Detect which cell encompasses the target text, then output its [X, Y] center coordinate. 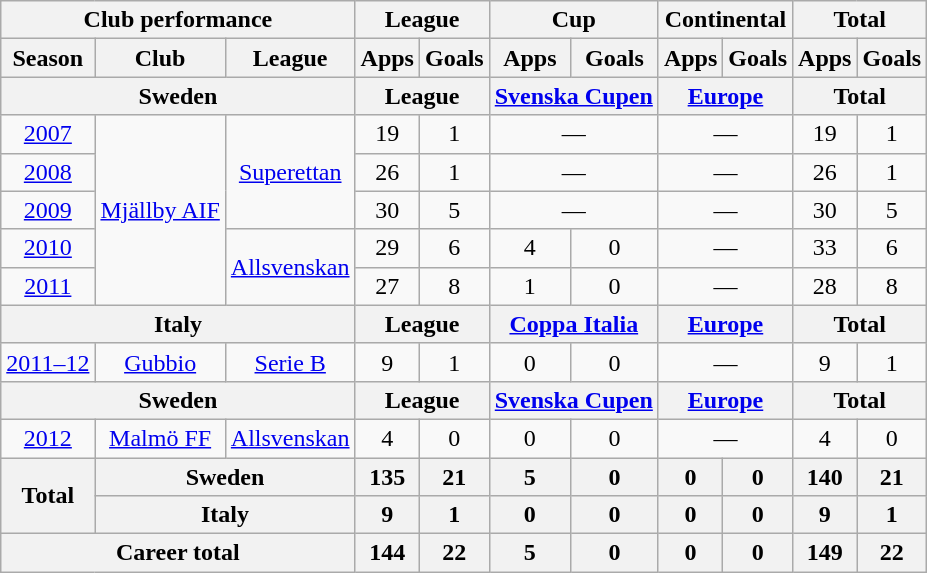
2007 [48, 134]
Club [160, 58]
135 [387, 477]
2012 [48, 438]
Superettan [290, 172]
Serie B [290, 362]
2010 [48, 248]
Malmö FF [160, 438]
29 [387, 248]
2011–12 [48, 362]
149 [825, 553]
144 [387, 553]
2008 [48, 172]
Mjällby AIF [160, 210]
28 [825, 286]
Career total [178, 553]
Club performance [178, 20]
Continental [725, 20]
Coppa Italia [574, 324]
2011 [48, 286]
27 [387, 286]
Gubbio [160, 362]
2009 [48, 210]
33 [825, 248]
Cup [574, 20]
Season [48, 58]
140 [825, 477]
